Output the (x, y) coordinate of the center of the cell containing the given text.  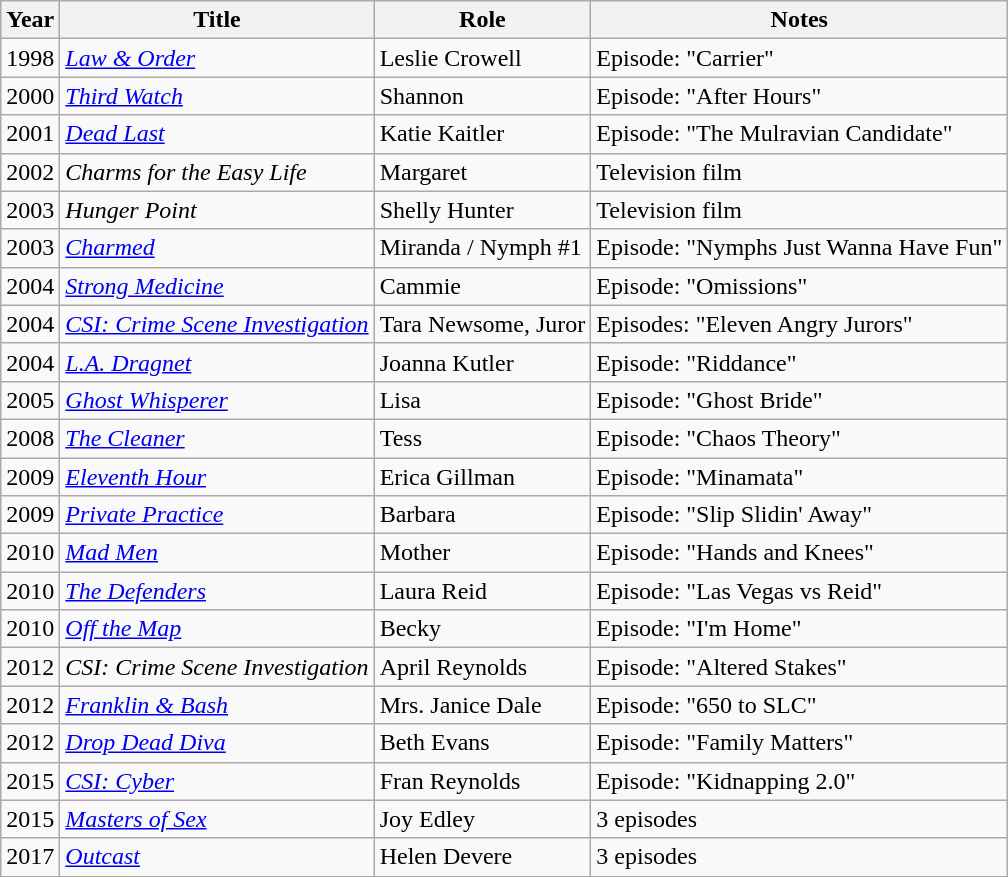
2008 (30, 438)
Barbara (482, 515)
Role (482, 20)
Mad Men (217, 553)
Off the Map (217, 629)
Katie Kaitler (482, 134)
Hunger Point (217, 210)
Episode: "Las Vegas vs Reid" (800, 591)
Private Practice (217, 515)
Episode: "Chaos Theory" (800, 438)
2017 (30, 857)
Outcast (217, 857)
The Cleaner (217, 438)
Joy Edley (482, 819)
Miranda / Nymph #1 (482, 248)
Erica Gillman (482, 477)
April Reynolds (482, 667)
2001 (30, 134)
Margaret (482, 172)
Third Watch (217, 96)
Episode: "Altered Stakes" (800, 667)
Cammie (482, 286)
Episode: "Minamata" (800, 477)
Episode: "After Hours" (800, 96)
CSI: Cyber (217, 781)
Strong Medicine (217, 286)
Episodes: "Eleven Angry Jurors" (800, 324)
Masters of Sex (217, 819)
Eleventh Hour (217, 477)
Franklin & Bash (217, 705)
Becky (482, 629)
Mrs. Janice Dale (482, 705)
Helen Devere (482, 857)
Episode: "650 to SLC" (800, 705)
Charmed (217, 248)
Episode: "The Mulravian Candidate" (800, 134)
Episode: "I'm Home" (800, 629)
Law & Order (217, 58)
Tess (482, 438)
Beth Evans (482, 743)
Notes (800, 20)
Charms for the Easy Life (217, 172)
Drop Dead Diva (217, 743)
2005 (30, 400)
L.A. Dragnet (217, 362)
2000 (30, 96)
Episode: "Carrier" (800, 58)
Episode: "Riddance" (800, 362)
Joanna Kutler (482, 362)
Shannon (482, 96)
Laura Reid (482, 591)
Mother (482, 553)
Episode: "Kidnapping 2.0" (800, 781)
Episode: "Ghost Bride" (800, 400)
Title (217, 20)
Episode: "Family Matters" (800, 743)
Episode: "Hands and Knees" (800, 553)
Episode: "Omissions" (800, 286)
Dead Last (217, 134)
Leslie Crowell (482, 58)
Lisa (482, 400)
2002 (30, 172)
Fran Reynolds (482, 781)
Shelly Hunter (482, 210)
Year (30, 20)
1998 (30, 58)
The Defenders (217, 591)
Episode: "Nymphs Just Wanna Have Fun" (800, 248)
Tara Newsome, Juror (482, 324)
Episode: "Slip Slidin' Away" (800, 515)
Ghost Whisperer (217, 400)
